Return the [X, Y] coordinate for the center point of the cell that contains the specified text.  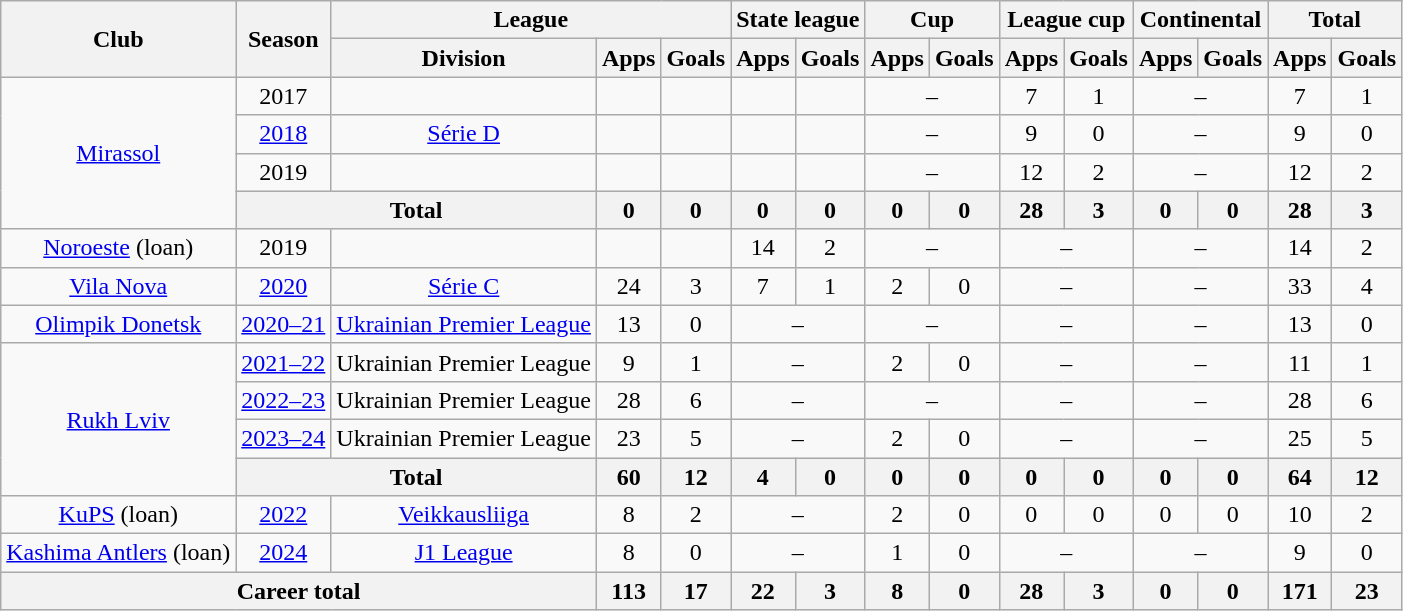
171 [1300, 591]
Career total [299, 591]
Série D [464, 134]
State league [798, 20]
League cup [1066, 20]
33 [1300, 286]
Season [284, 39]
2022–23 [284, 400]
Mirassol [118, 153]
25 [1300, 438]
Noroeste (loan) [118, 248]
Continental [1200, 20]
Club [118, 39]
League [531, 20]
11 [1300, 362]
2023–24 [284, 438]
60 [628, 477]
J1 League [464, 553]
Série C [464, 286]
Kashima Antlers (loan) [118, 553]
KuPS (loan) [118, 515]
Rukh Lviv [118, 419]
2018 [284, 134]
24 [628, 286]
2021–22 [284, 362]
22 [763, 591]
2020 [284, 286]
2024 [284, 553]
2022 [284, 515]
Vila Nova [118, 286]
17 [696, 591]
Cup [932, 20]
Division [464, 58]
Veikkausliiga [464, 515]
2020–21 [284, 324]
Olimpik Donetsk [118, 324]
2017 [284, 96]
10 [1300, 515]
64 [1300, 477]
113 [628, 591]
